Return (X, Y) of the center of cell containing provided text 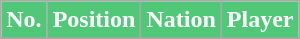
Position (94, 20)
No. (24, 20)
Player (260, 20)
Nation (181, 20)
